Provide the [X, Y] coordinate of the cell's center where the given text is located.  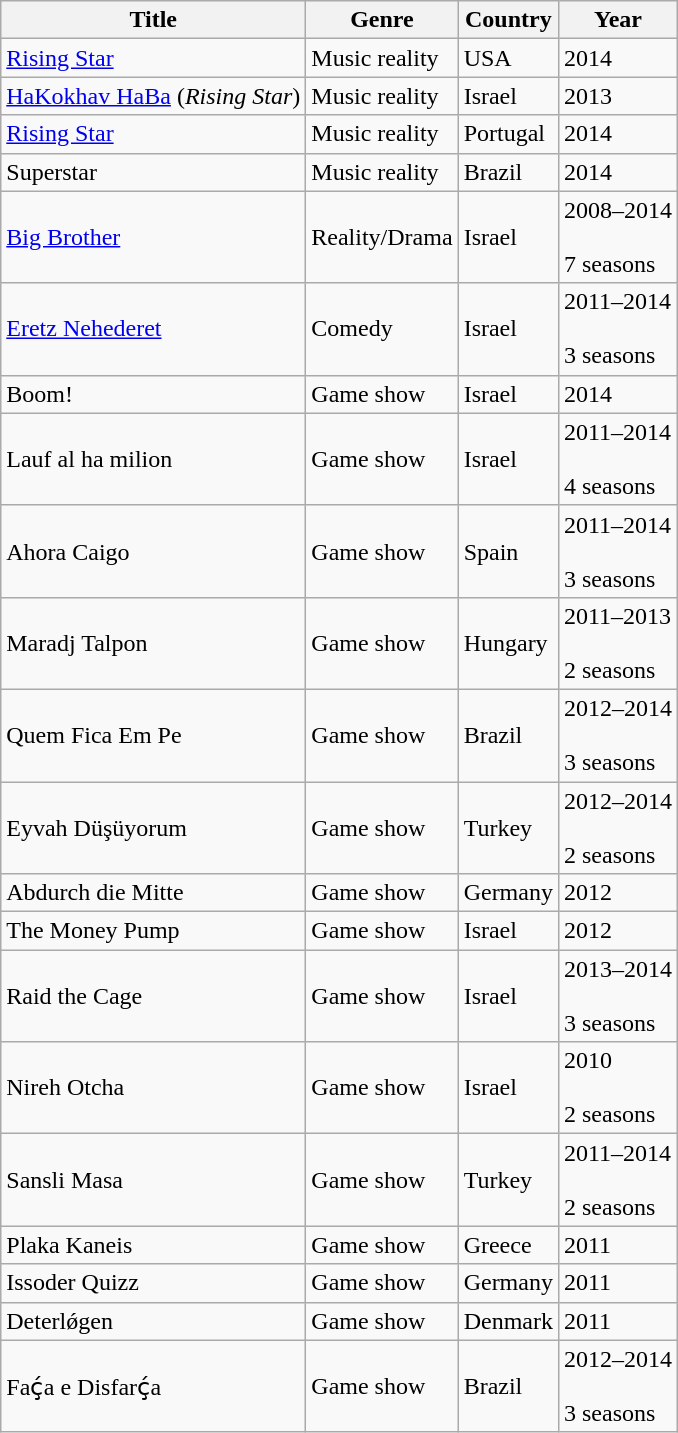
Title [154, 20]
2008–20147 seasons [618, 237]
Spain [508, 551]
Issoder Quizz [154, 1283]
Ahora Caigo [154, 551]
HaKokhav HaBa (Rising Star) [154, 96]
Plaka Kaneis [154, 1245]
Boom! [154, 394]
Deterlǿgen [154, 1321]
Comedy [382, 329]
Denmark [508, 1321]
2013–20143 seasons [618, 996]
Year [618, 20]
2011–20144 seasons [618, 459]
Raid the Cage [154, 996]
Hungary [508, 643]
Faḉa e Disfarḉa [154, 1386]
Big Brother [154, 237]
Maradj Talpon [154, 643]
2013 [618, 96]
Lauf al ha milion [154, 459]
Eyvah Düşüyorum [154, 828]
The Money Pump [154, 931]
Quem Fica Em Pe [154, 735]
Country [508, 20]
Nireh Otcha [154, 1088]
Portugal [508, 134]
Eretz Nehederet [154, 329]
2011–20132 seasons [618, 643]
Superstar [154, 172]
USA [508, 58]
Sansli Masa [154, 1180]
2012–20142 seasons [618, 828]
20102 seasons [618, 1088]
2011–20142 seasons [618, 1180]
Greece [508, 1245]
Reality/Drama [382, 237]
Genre [382, 20]
Abdurch die Mitte [154, 893]
